From the cell containing the given text, extract its center point as (x, y) coordinate. 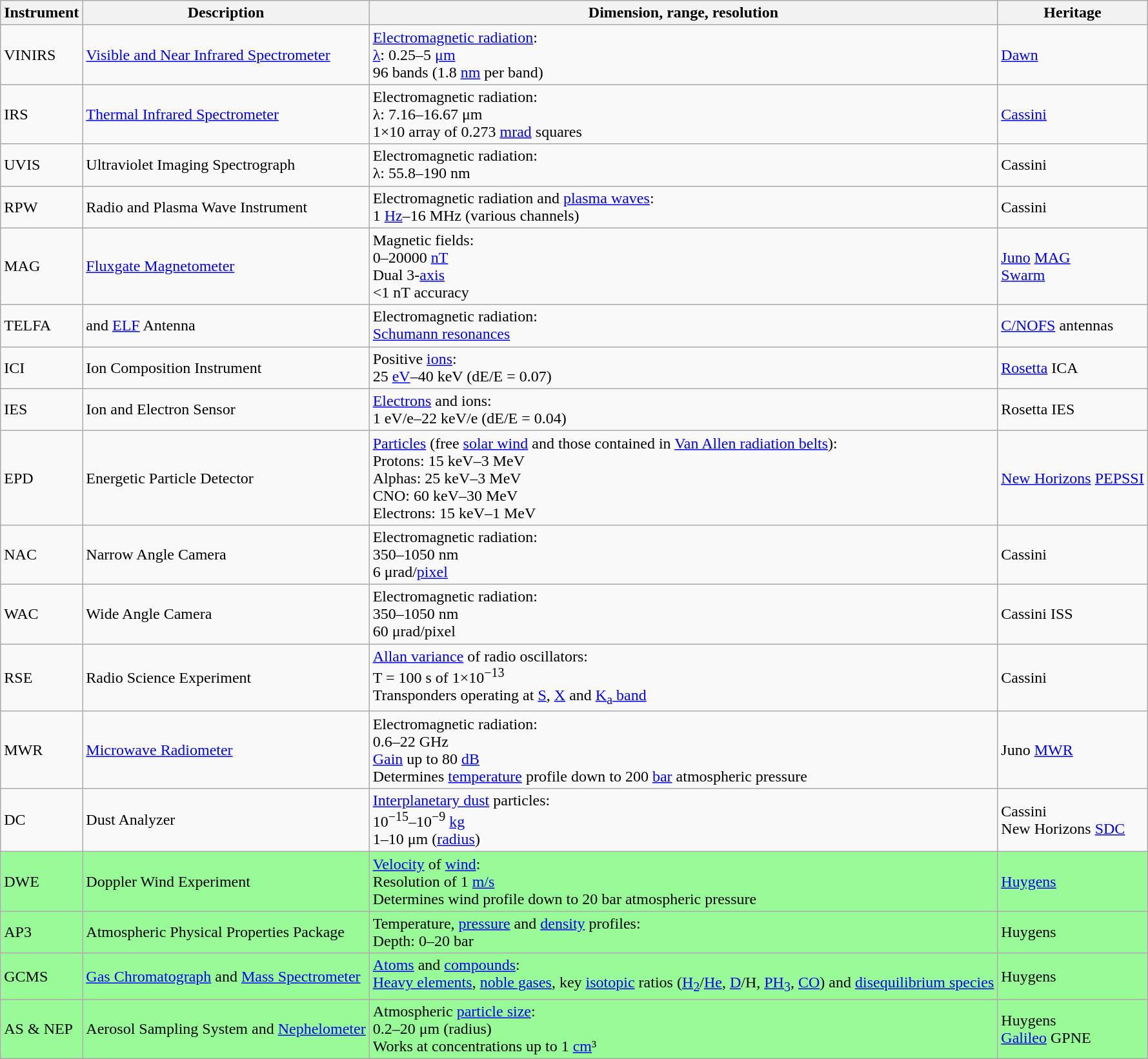
Heritage (1072, 13)
Atmospheric Physical Properties Package (226, 932)
Electromagnetic radiation:Schumann resonances (683, 325)
MWR (41, 750)
New Horizons PEPSSI (1072, 478)
Description (226, 13)
Juno MWR (1072, 750)
Electromagnetic radiation:0.6–22 GHz Gain up to 80 dBDetermines temperature profile down to 200 bar atmospheric pressure (683, 750)
AP3 (41, 932)
Instrument (41, 13)
Narrow Angle Camera (226, 554)
EPD (41, 478)
NAC (41, 554)
DWE (41, 882)
Radio and Plasma Wave Instrument (226, 207)
Electromagnetic radiation and plasma waves:1 Hz–16 MHz (various channels) (683, 207)
Electromagnetic radiation:λ: 55.8–190 nm (683, 165)
TELFA (41, 325)
Velocity of wind:Resolution of 1 m/sDetermines wind profile down to 20 bar atmospheric pressure (683, 882)
Ultraviolet Imaging Spectrograph (226, 165)
Dawn (1072, 55)
Ion and Electron Sensor (226, 409)
Positive ions:25 eV–40 keV (dE/E = 0.07) (683, 368)
Huygens Galileo GPNE (1072, 1029)
Atmospheric particle size:0.2–20 μm (radius)Works at concentrations up to 1 cm³ (683, 1029)
Radio Science Experiment (226, 678)
Interplanetary dust particles:10−15–10−9 kg1–10 μm (radius) (683, 820)
Thermal Infrared Spectrometer (226, 114)
Rosetta ICA (1072, 368)
GCMS (41, 976)
Ion Composition Instrument (226, 368)
Electromagnetic radiation:λ: 0.25–5 μm96 bands (1.8 nm per band) (683, 55)
Gas Chromatograph and Mass Spectrometer (226, 976)
Energetic Particle Detector (226, 478)
C/NOFS antennas (1072, 325)
Wide Angle Camera (226, 614)
Magnetic fields:0–20000 nTDual 3-axis<1 nT accuracy (683, 266)
Fluxgate Magnetometer (226, 266)
and ELF Antenna (226, 325)
Dimension, range, resolution (683, 13)
RPW (41, 207)
Microwave Radiometer (226, 750)
RSE (41, 678)
Electromagnetic radiation:350–1050 nm6 μrad/pixel (683, 554)
Electromagnetic radiation:350–1050 nm60 μrad/pixel (683, 614)
Electrons and ions:1 eV/e–22 keV/e (dE/E = 0.04) (683, 409)
Cassini ISS (1072, 614)
Rosetta IES (1072, 409)
DC (41, 820)
Electromagnetic radiation:λ: 7.16–16.67 μm1×10 array of 0.273 mrad squares (683, 114)
Dust Analyzer (226, 820)
UVIS (41, 165)
Juno MAGSwarm (1072, 266)
Aerosol Sampling System and Nephelometer (226, 1029)
IRS (41, 114)
Visible and Near Infrared Spectrometer (226, 55)
Temperature, pressure and density profiles:Depth: 0–20 bar (683, 932)
AS & NEP (41, 1029)
Allan variance of radio oscillators:T = 100 s of 1×10−13Transponders operating at S, X and Ka band (683, 678)
WAC (41, 614)
Atoms and compounds:Heavy elements, noble gases, key isotopic ratios (H2/He, D/H, PH3, CO) and disequilibrium species (683, 976)
MAG (41, 266)
VINIRS (41, 55)
ICI (41, 368)
Cassini New Horizons SDC (1072, 820)
IES (41, 409)
Doppler Wind Experiment (226, 882)
